Scan for the cell matching the given text and deliver its [x, y] coordinate at center. 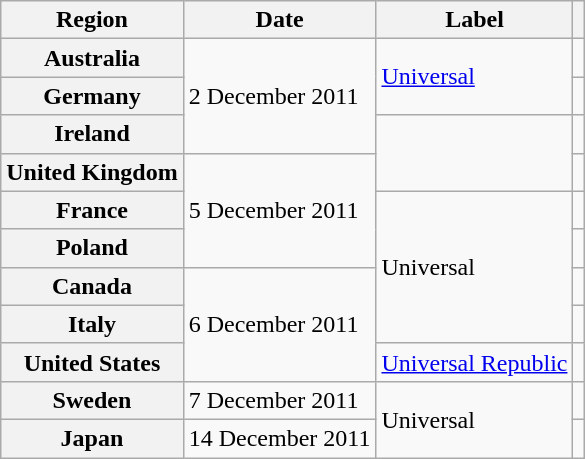
United Kingdom [92, 172]
2 December 2011 [280, 96]
Sweden [92, 400]
Poland [92, 248]
United States [92, 362]
France [92, 210]
Region [92, 20]
Italy [92, 324]
Universal Republic [474, 362]
Germany [92, 96]
Japan [92, 438]
5 December 2011 [280, 210]
Canada [92, 286]
7 December 2011 [280, 400]
Label [474, 20]
6 December 2011 [280, 324]
Date [280, 20]
Ireland [92, 134]
Australia [92, 58]
14 December 2011 [280, 438]
